Determine the (X, Y) coordinate at the center of the cell enclosing the given text.  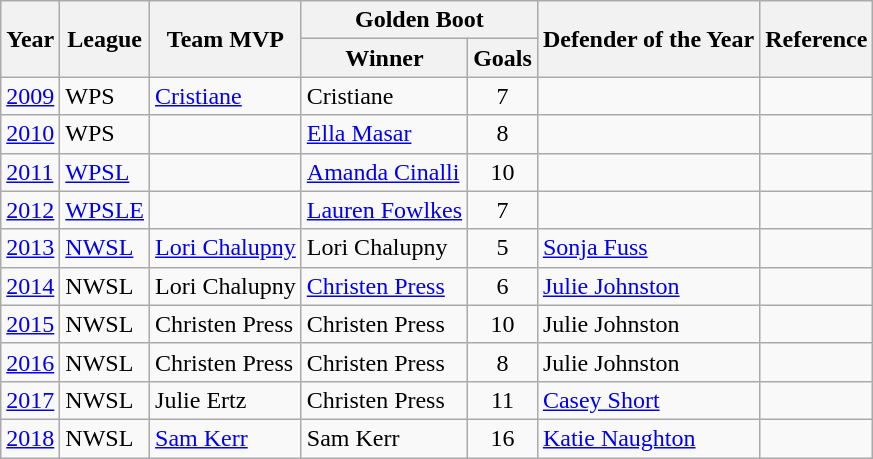
6 (503, 286)
Casey Short (648, 400)
2012 (30, 210)
WPSL (105, 172)
16 (503, 438)
Year (30, 39)
Katie Naughton (648, 438)
5 (503, 248)
Lauren Fowlkes (384, 210)
2016 (30, 362)
Ella Masar (384, 134)
Reference (816, 39)
Winner (384, 58)
11 (503, 400)
2014 (30, 286)
2013 (30, 248)
2011 (30, 172)
Golden Boot (419, 20)
2015 (30, 324)
2018 (30, 438)
Goals (503, 58)
Sonja Fuss (648, 248)
2009 (30, 96)
League (105, 39)
2010 (30, 134)
WPSLE (105, 210)
Amanda Cinalli (384, 172)
Julie Ertz (226, 400)
Team MVP (226, 39)
Defender of the Year (648, 39)
2017 (30, 400)
